Scan for the cell matching the given text and deliver its (x, y) coordinate at center. 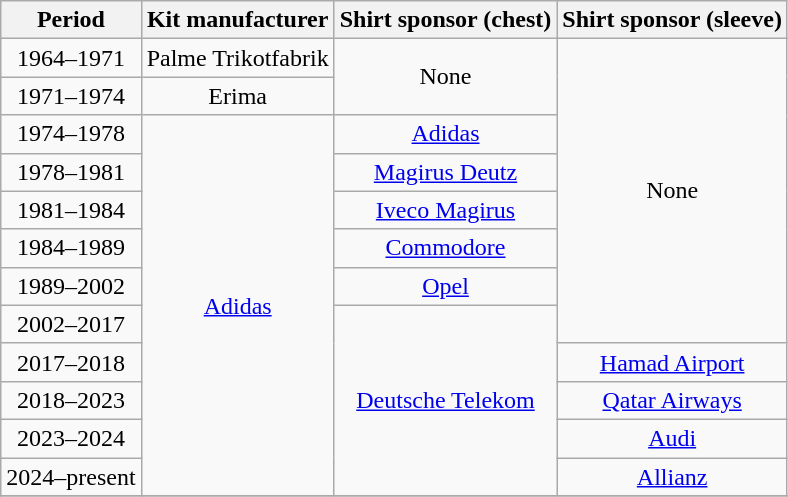
1978–1981 (71, 172)
1971–1974 (71, 96)
2024–present (71, 477)
Shirt sponsor (sleeve) (672, 20)
Opel (446, 286)
Allianz (672, 477)
Palme Trikotfabrik (238, 58)
Commodore (446, 248)
Magirus Deutz (446, 172)
Deutsche Telekom (446, 400)
Erima (238, 96)
1964–1971 (71, 58)
Kit manufacturer (238, 20)
1974–1978 (71, 134)
Period (71, 20)
1989–2002 (71, 286)
Shirt sponsor (chest) (446, 20)
2017–2018 (71, 362)
2018–2023 (71, 400)
Iveco Magirus (446, 210)
1981–1984 (71, 210)
Qatar Airways (672, 400)
Hamad Airport (672, 362)
2002–2017 (71, 324)
Audi (672, 438)
1984–1989 (71, 248)
2023–2024 (71, 438)
